Find where the given text appears and provide that cell's center as [X, Y] coordinate. 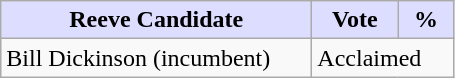
Reeve Candidate [156, 20]
Vote [355, 20]
% [426, 20]
Bill Dickinson (incumbent) [156, 58]
Acclaimed [383, 58]
